Provide the (x, y) coordinate of the cell's center where the given text is located.  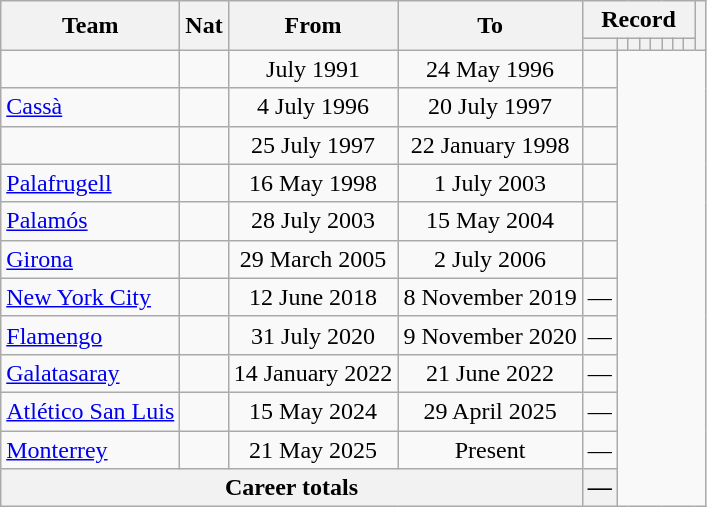
28 July 2003 (313, 221)
Nat (204, 26)
9 November 2020 (490, 335)
Girona (90, 259)
Atlético San Luis (90, 411)
29 March 2005 (313, 259)
New York City (90, 297)
24 May 1996 (490, 69)
4 July 1996 (313, 107)
Cassà (90, 107)
From (313, 26)
16 May 1998 (313, 183)
Palamós (90, 221)
14 January 2022 (313, 373)
12 June 2018 (313, 297)
2 July 2006 (490, 259)
Present (490, 449)
Palafrugell (90, 183)
Record (638, 20)
20 July 1997 (490, 107)
Career totals (292, 488)
To (490, 26)
31 July 2020 (313, 335)
Flamengo (90, 335)
8 November 2019 (490, 297)
Team (90, 26)
22 January 1998 (490, 145)
29 April 2025 (490, 411)
25 July 1997 (313, 145)
21 June 2022 (490, 373)
15 May 2004 (490, 221)
Monterrey (90, 449)
15 May 2024 (313, 411)
21 May 2025 (313, 449)
Galatasaray (90, 373)
July 1991 (313, 69)
1 July 2003 (490, 183)
